Locate the cell with the specified text and output its [x, y] center coordinate. 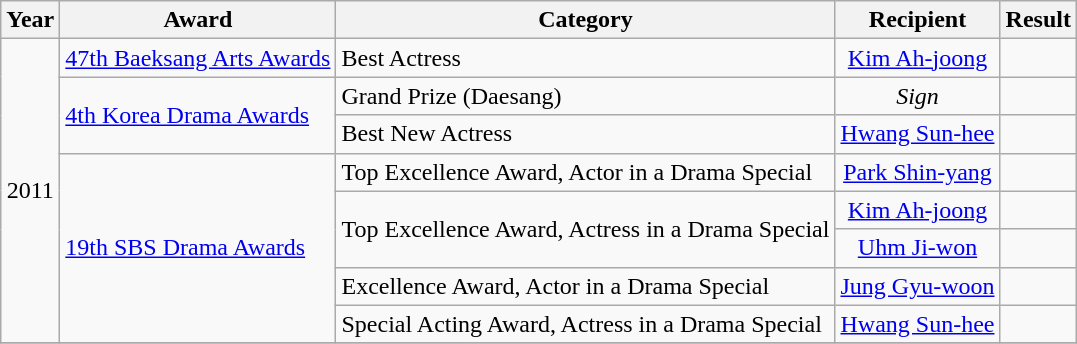
4th Korea Drama Awards [198, 115]
Special Acting Award, Actress in a Drama Special [586, 324]
Sign [918, 96]
Category [586, 20]
Top Excellence Award, Actress in a Drama Special [586, 229]
Award [198, 20]
Uhm Ji-won [918, 248]
Top Excellence Award, Actor in a Drama Special [586, 172]
Recipient [918, 20]
Excellence Award, Actor in a Drama Special [586, 286]
Year [30, 20]
47th Baeksang Arts Awards [198, 58]
Best New Actress [586, 134]
Jung Gyu-woon [918, 286]
Park Shin-yang [918, 172]
2011 [30, 191]
Best Actress [586, 58]
Result [1038, 20]
Grand Prize (Daesang) [586, 96]
19th SBS Drama Awards [198, 248]
